Detect which cell encompasses the target text, then output its [X, Y] center coordinate. 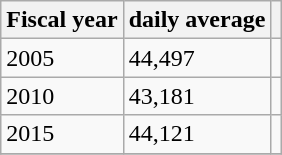
Fiscal year [62, 20]
2010 [62, 96]
daily average [197, 20]
44,497 [197, 58]
43,181 [197, 96]
2015 [62, 134]
44,121 [197, 134]
2005 [62, 58]
